Provide the (x, y) coordinate of the cell's center where the given text is located.  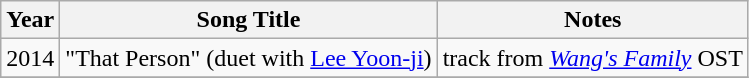
Year (30, 20)
Notes (592, 20)
Song Title (248, 20)
"That Person" (duet with Lee Yoon-ji) (248, 58)
2014 (30, 58)
track from Wang's Family OST (592, 58)
